For the text-containing cell, return its midpoint in (x, y) coordinate format. 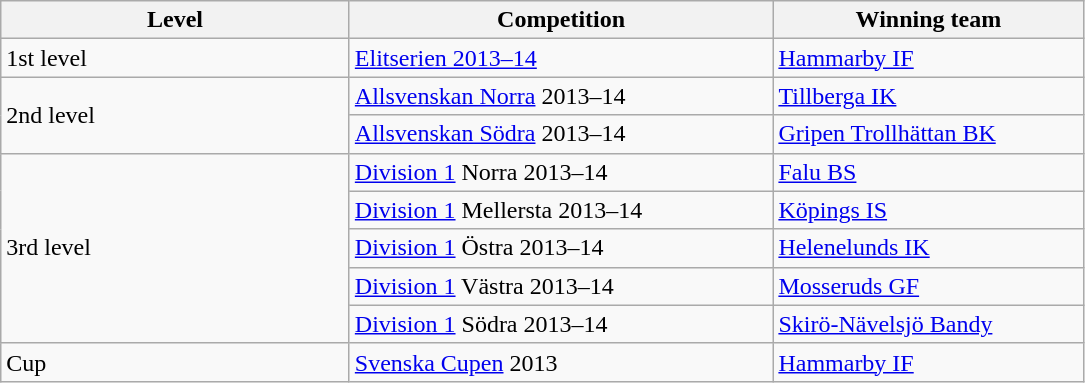
Allsvenskan Södra 2013–14 (561, 134)
Division 1 Östra 2013–14 (561, 248)
Level (176, 20)
Helenelunds IK (928, 248)
Allsvenskan Norra 2013–14 (561, 96)
Gripen Trollhättan BK (928, 134)
Division 1 Södra 2013–14 (561, 324)
Winning team (928, 20)
Division 1 Västra 2013–14 (561, 286)
Division 1 Norra 2013–14 (561, 172)
2nd level (176, 115)
Falu BS (928, 172)
Cup (176, 362)
Competition (561, 20)
Mosseruds GF (928, 286)
Köpings IS (928, 210)
1st level (176, 58)
3rd level (176, 248)
Tillberga IK (928, 96)
Elitserien 2013–14 (561, 58)
Svenska Cupen 2013 (561, 362)
Skirö-Nävelsjö Bandy (928, 324)
Division 1 Mellersta 2013–14 (561, 210)
